Scan for the cell matching the given text and deliver its (X, Y) coordinate at center. 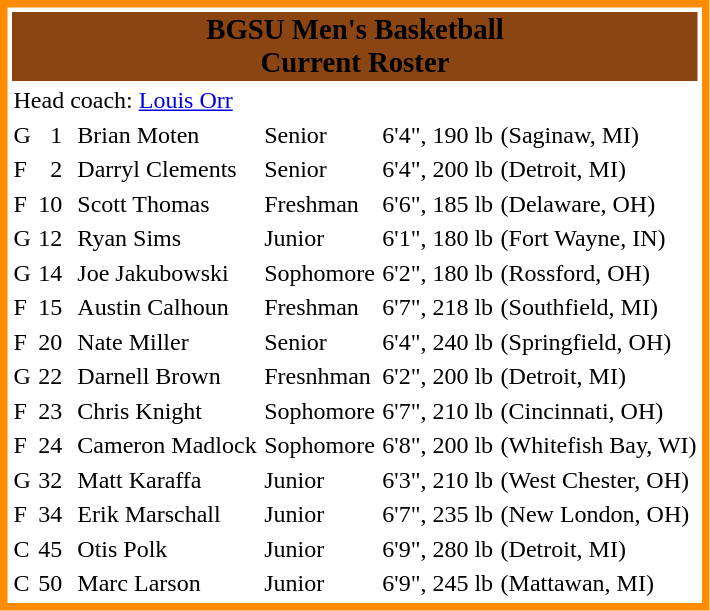
Cameron Madlock (167, 445)
(Southfield, MI) (598, 307)
Head coach: Louis Orr (254, 101)
32 (50, 480)
Erik Marschall (167, 515)
(New London, OH) (598, 515)
45 (50, 549)
20 (50, 342)
Darnell Brown (167, 377)
1 (50, 135)
10 (50, 204)
14 (50, 273)
15 (50, 307)
(Springfield, OH) (598, 342)
BGSU Men's BasketballCurrent Roster (355, 46)
34 (50, 515)
(Delaware, OH) (598, 204)
6'7", 210 lb (438, 411)
(Saginaw, MI) (598, 135)
Brian Moten (167, 135)
(Mattawan, MI) (598, 583)
24 (50, 445)
Marc Larson (167, 583)
6'2", 180 lb (438, 273)
Darryl Clements (167, 169)
6'4", 200 lb (438, 169)
12 (50, 239)
(Whitefish Bay, WI) (598, 445)
6'2", 200 lb (438, 377)
6'7", 235 lb (438, 515)
6'9", 245 lb (438, 583)
6'7", 218 lb (438, 307)
Nate Miller (167, 342)
Ryan Sims (167, 239)
(West Chester, OH) (598, 480)
2 (50, 169)
6'4", 240 lb (438, 342)
22 (50, 377)
Scott Thomas (167, 204)
6'8", 200 lb (438, 445)
(Rossford, OH) (598, 273)
Matt Karaffa (167, 480)
6'1", 180 lb (438, 239)
6'6", 185 lb (438, 204)
Chris Knight (167, 411)
(Cincinnati, OH) (598, 411)
Austin Calhoun (167, 307)
(Fort Wayne, IN) (598, 239)
6'3", 210 lb (438, 480)
6'9", 280 lb (438, 549)
Joe Jakubowski (167, 273)
50 (50, 583)
Fresnhman (320, 377)
6'4", 190 lb (438, 135)
23 (50, 411)
Otis Polk (167, 549)
